From the cell containing the given text, extract its center point as (X, Y) coordinate. 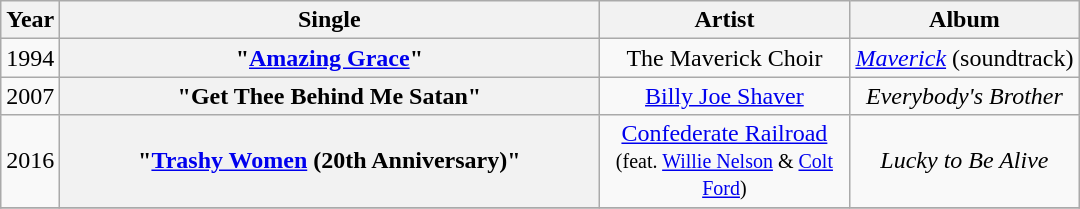
1994 (30, 58)
2007 (30, 96)
Confederate Railroad (feat. Willie Nelson & Colt Ford) (724, 161)
Artist (724, 20)
Year (30, 20)
The Maverick Choir (724, 58)
2016 (30, 161)
"Get Thee Behind Me Satan" (330, 96)
Album (964, 20)
Everybody's Brother (964, 96)
Billy Joe Shaver (724, 96)
"Trashy Women (20th Anniversary)" (330, 161)
Single (330, 20)
Lucky to Be Alive (964, 161)
Maverick (soundtrack) (964, 58)
"Amazing Grace" (330, 58)
